From the cell containing the given text, extract its center point as [x, y] coordinate. 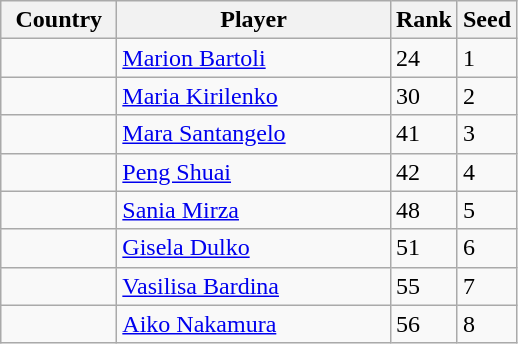
24 [424, 58]
8 [486, 324]
Player [254, 20]
Sania Mirza [254, 210]
30 [424, 96]
1 [486, 58]
Mara Santangelo [254, 134]
56 [424, 324]
Gisela Dulko [254, 248]
Maria Kirilenko [254, 96]
6 [486, 248]
5 [486, 210]
51 [424, 248]
Vasilisa Bardina [254, 286]
42 [424, 172]
Rank [424, 20]
Peng Shuai [254, 172]
Seed [486, 20]
4 [486, 172]
3 [486, 134]
2 [486, 96]
48 [424, 210]
55 [424, 286]
Marion Bartoli [254, 58]
41 [424, 134]
Country [59, 20]
Aiko Nakamura [254, 324]
7 [486, 286]
